Provide the [X, Y] coordinate of the cell's center where the given text is located.  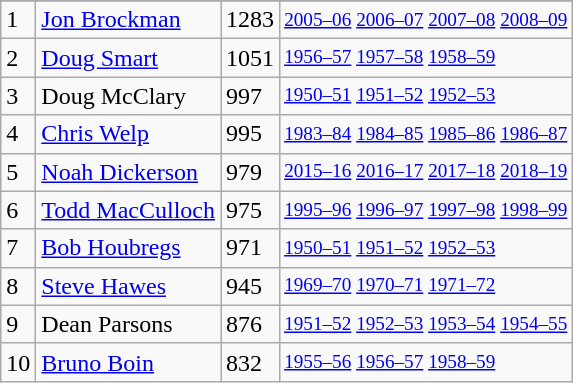
Todd MacCulloch [128, 210]
Dean Parsons [128, 324]
1955–56 1956–57 1958–59 [426, 362]
9 [18, 324]
Steve Hawes [128, 286]
2005–06 2006–07 2007–08 2008–09 [426, 20]
1283 [250, 20]
1995–96 1996–97 1997–98 1998–99 [426, 210]
7 [18, 248]
Chris Welp [128, 134]
Bruno Boin [128, 362]
Bob Houbregs [128, 248]
971 [250, 248]
Noah Dickerson [128, 172]
4 [18, 134]
Jon Brockman [128, 20]
Doug McClary [128, 96]
1051 [250, 58]
975 [250, 210]
2015–16 2016–17 2017–18 2018–19 [426, 172]
1983–84 1984–85 1985–86 1986–87 [426, 134]
1 [18, 20]
945 [250, 286]
2 [18, 58]
832 [250, 362]
997 [250, 96]
876 [250, 324]
10 [18, 362]
1969–70 1970–71 1971–72 [426, 286]
979 [250, 172]
6 [18, 210]
5 [18, 172]
995 [250, 134]
1951–52 1952–53 1953–54 1954–55 [426, 324]
Doug Smart [128, 58]
1956–57 1957–58 1958–59 [426, 58]
3 [18, 96]
8 [18, 286]
